Locate the cell with the specified text and output its (x, y) center coordinate. 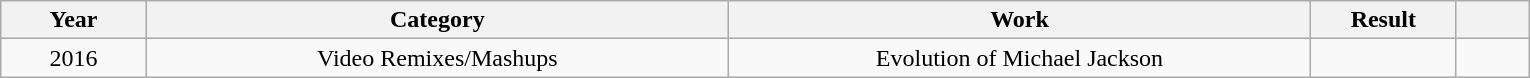
Year (74, 20)
Category (437, 20)
Evolution of Michael Jackson (1019, 58)
Video Remixes/Mashups (437, 58)
Work (1019, 20)
2016 (74, 58)
Result (1384, 20)
